For the text-containing cell, return its midpoint in (X, Y) coordinate format. 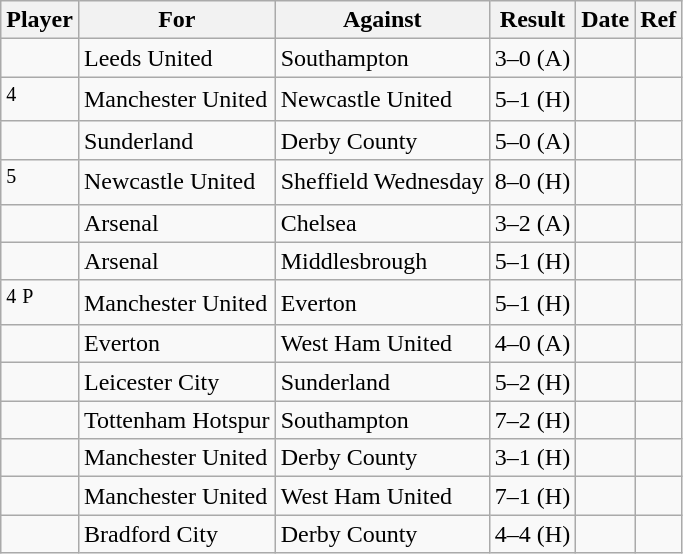
Player (40, 20)
Tottenham Hotspur (176, 420)
5–2 (H) (532, 382)
4–4 (H) (532, 534)
Chelsea (382, 223)
4–0 (A) (532, 344)
5 (40, 182)
Leeds United (176, 58)
4 (40, 100)
Middlesbrough (382, 261)
Result (532, 20)
4 P (40, 302)
7–1 (H) (532, 496)
For (176, 20)
3–0 (A) (532, 58)
Against (382, 20)
3–1 (H) (532, 458)
Date (606, 20)
7–2 (H) (532, 420)
Bradford City (176, 534)
Ref (658, 20)
8–0 (H) (532, 182)
3–2 (A) (532, 223)
Leicester City (176, 382)
5–0 (A) (532, 140)
Sheffield Wednesday (382, 182)
